Extract the [X, Y] coordinate from the center of the cell holding the provided text.  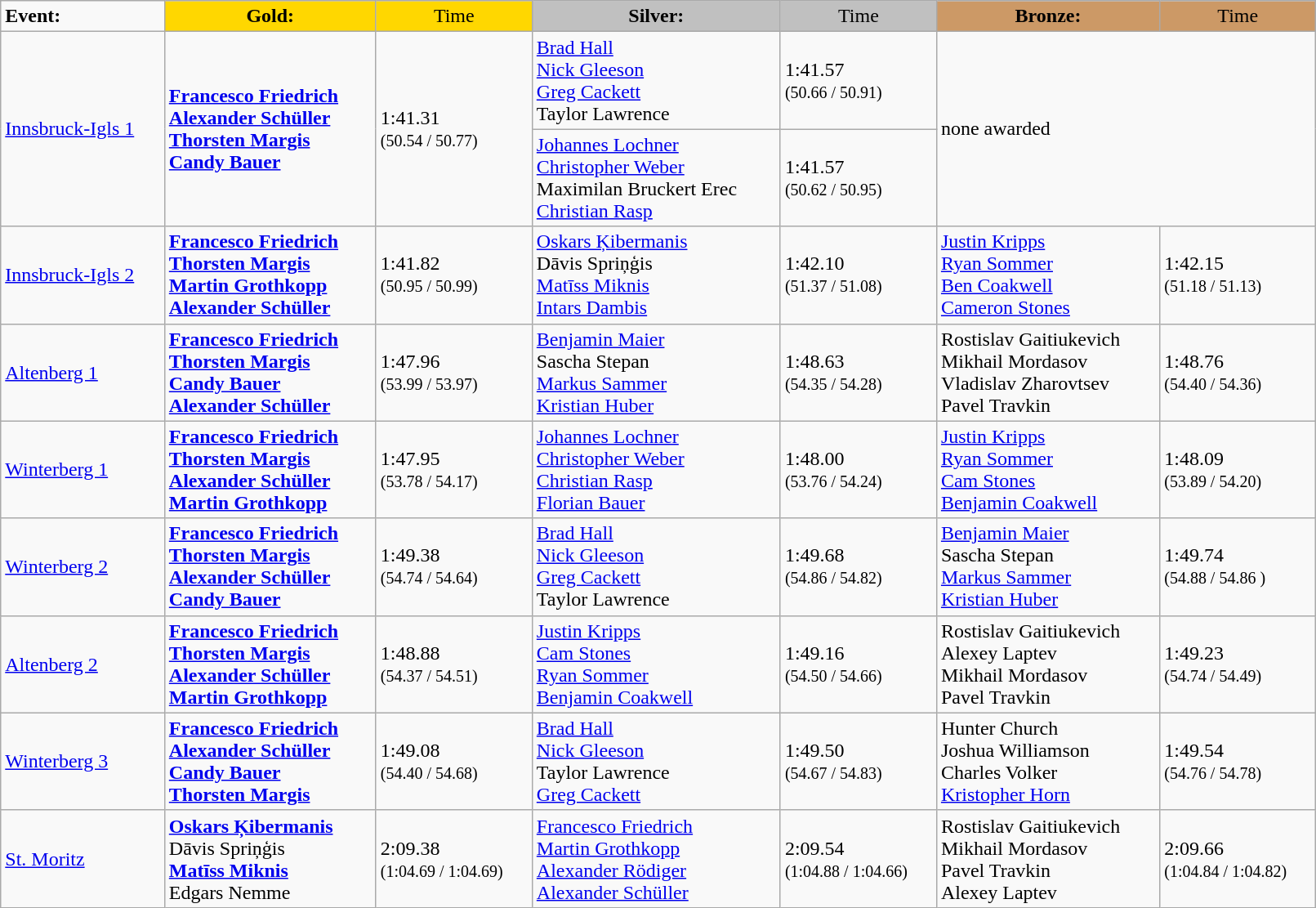
Justin KrippsRyan SommerBen CoakwellCameron Stones [1047, 275]
Johannes LochnerChristopher WeberMaximilan Bruckert ErecChristian Rasp [656, 178]
Oskars ĶibermanisDāvis SpriņģisMatīss MiknisIntars Dambis [656, 275]
Rostislav GaitiukevichMikhail MordasovPavel TravkinAlexey Laptev [1047, 858]
1:48.00(53.76 / 54.24) [858, 469]
1:41.57(50.66 / 50.91) [858, 80]
Silver: [656, 16]
2:09.66(1:04.84 / 1:04.82) [1238, 858]
Altenberg 2 [83, 664]
1:41.31(50.54 / 50.77) [454, 129]
1:49.08(54.40 / 54.68) [454, 762]
1:49.50(54.67 / 54.83) [858, 762]
Francesco FriedrichAlexander SchüllerThorsten MargisCandy Bauer [270, 129]
1:47.95(53.78 / 54.17) [454, 469]
Rostislav GaitiukevichMikhail MordasovVladislav ZharovtsevPavel Travkin [1047, 373]
Brad HallNick GleesonTaylor LawrenceGreg Cackett [656, 762]
Justin KrippsRyan SommerCam StonesBenjamin Coakwell [1047, 469]
none awarded [1126, 129]
Winterberg 3 [83, 762]
1:48.63(54.35 / 54.28) [858, 373]
1:48.88(54.37 / 54.51) [454, 664]
2:09.38(1:04.69 / 1:04.69) [454, 858]
1:48.76(54.40 / 54.36) [1238, 373]
Winterberg 1 [83, 469]
1:49.38(54.74 / 54.64) [454, 567]
1:49.16(54.50 / 54.66) [858, 664]
Francesco FriedrichThorsten MargisAlexander SchüllerCandy Bauer [270, 567]
Innsbruck-Igls 2 [83, 275]
1:49.23(54.74 / 54.49) [1238, 664]
1:49.68(54.86 / 54.82) [858, 567]
Francesco FriedrichAlexander SchüllerCandy BauerThorsten Margis [270, 762]
St. Moritz [83, 858]
Johannes LochnerChristopher WeberChristian RaspFlorian Bauer [656, 469]
Innsbruck-Igls 1 [83, 129]
1:48.09(53.89 / 54.20) [1238, 469]
1:42.10(51.37 / 51.08) [858, 275]
1:47.96(53.99 / 53.97) [454, 373]
2:09.54(1:04.88 / 1:04.66) [858, 858]
Francesco FriedrichThorsten MargisCandy BauerAlexander Schüller [270, 373]
1:41.57(50.62 / 50.95) [858, 178]
Altenberg 1 [83, 373]
Oskars ĶibermanisDāvis SpriņģisMatīss MiknisEdgars Nemme [270, 858]
Gold: [270, 16]
1:49.74(54.88 / 54.86 ) [1238, 567]
Francesco FriedrichMartin GrothkoppAlexander RödigerAlexander Schüller [656, 858]
Bronze: [1047, 16]
1:42.15(51.18 / 51.13) [1238, 275]
Hunter ChurchJoshua WilliamsonCharles VolkerKristopher Horn [1047, 762]
1:49.54(54.76 / 54.78) [1238, 762]
Francesco FriedrichThorsten MargisMartin GrothkoppAlexander Schüller [270, 275]
Event: [83, 16]
Winterberg 2 [83, 567]
Justin KrippsCam StonesRyan SommerBenjamin Coakwell [656, 664]
Rostislav GaitiukevichAlexey LaptevMikhail MordasovPavel Travkin [1047, 664]
1:41.82(50.95 / 50.99) [454, 275]
